Locate the cell with the specified text and output its [X, Y] center coordinate. 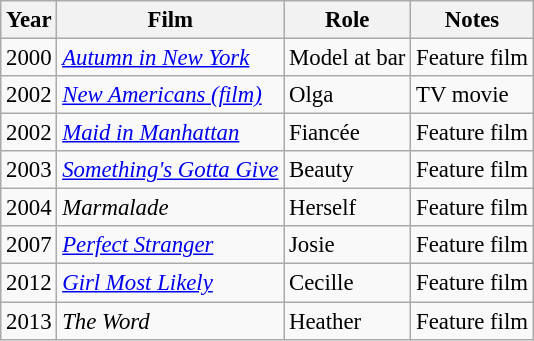
The Word [170, 321]
New Americans (film) [170, 95]
Year [29, 20]
TV movie [472, 95]
Heather [348, 321]
Girl Most Likely [170, 283]
Herself [348, 208]
2007 [29, 245]
Beauty [348, 170]
Something's Gotta Give [170, 170]
Maid in Manhattan [170, 133]
2004 [29, 208]
2013 [29, 321]
Film [170, 20]
Fiancée [348, 133]
Role [348, 20]
2003 [29, 170]
Olga [348, 95]
Perfect Stranger [170, 245]
Model at bar [348, 58]
Marmalade [170, 208]
Cecille [348, 283]
Autumn in New York [170, 58]
Josie [348, 245]
2012 [29, 283]
2000 [29, 58]
Notes [472, 20]
